Search for the cell housing the specified text and yield its (x, y) center coordinate. 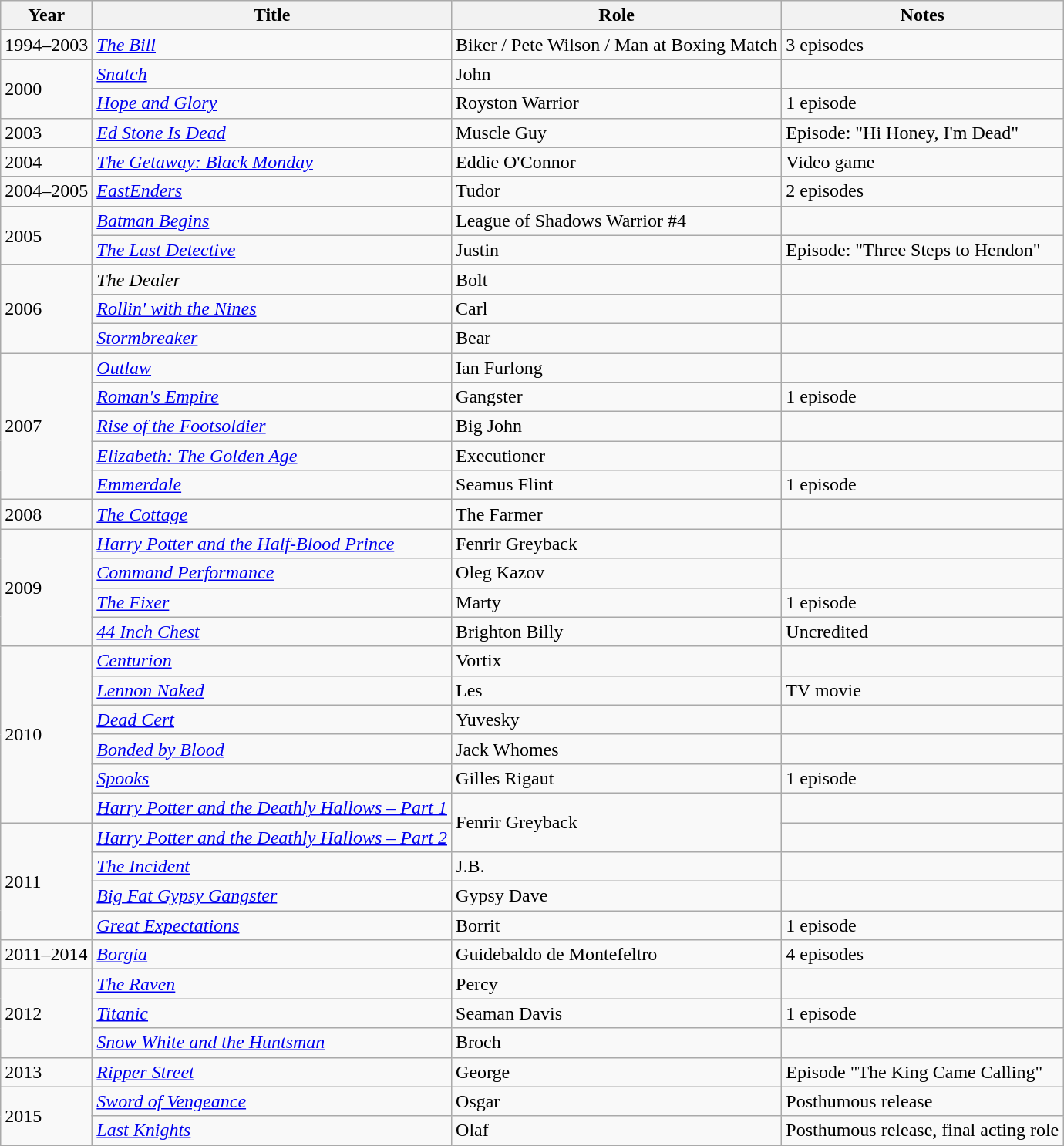
The Incident (272, 867)
Tudor (617, 191)
Executioner (617, 456)
2005 (46, 235)
Year (46, 15)
Uncredited (922, 632)
Episode: "Hi Honey, I'm Dead" (922, 133)
Ian Furlong (617, 368)
Harry Potter and the Half-Blood Prince (272, 544)
2009 (46, 588)
The Dealer (272, 279)
Command Performance (272, 573)
Dead Cert (272, 720)
George (617, 1072)
2003 (46, 133)
Video game (922, 162)
Emmerdale (272, 485)
The Farmer (617, 514)
The Cottage (272, 514)
2011 (46, 881)
2006 (46, 308)
2013 (46, 1072)
Role (617, 15)
The Bill (272, 45)
Titanic (272, 1013)
Broch (617, 1043)
Gangster (617, 397)
Rollin' with the Nines (272, 308)
Biker / Pete Wilson / Man at Boxing Match (617, 45)
Elizabeth: The Golden Age (272, 456)
Big John (617, 426)
Brighton Billy (617, 632)
Seamus Flint (617, 485)
2004–2005 (46, 191)
Snatch (272, 74)
Hope and Glory (272, 103)
Ed Stone Is Dead (272, 133)
Last Knights (272, 1131)
TV movie (922, 690)
2010 (46, 734)
Gilles Rigaut (617, 778)
Title (272, 15)
2011–2014 (46, 955)
3 episodes (922, 45)
Royston Warrior (617, 103)
Snow White and the Huntsman (272, 1043)
Olaf (617, 1131)
Bonded by Blood (272, 749)
Posthumous release, final acting role (922, 1131)
Yuvesky (617, 720)
Great Expectations (272, 925)
Episode: "Three Steps to Hendon" (922, 250)
Percy (617, 984)
Oleg Kazov (617, 573)
44 Inch Chest (272, 632)
J.B. (617, 867)
Spooks (272, 778)
Lennon Naked (272, 690)
4 episodes (922, 955)
2015 (46, 1116)
2000 (46, 89)
2007 (46, 426)
2008 (46, 514)
John (617, 74)
Batman Begins (272, 221)
The Fixer (272, 602)
Borgia (272, 955)
Carl (617, 308)
Bolt (617, 279)
The Last Detective (272, 250)
Harry Potter and the Deathly Hallows – Part 2 (272, 837)
Bear (617, 338)
EastEnders (272, 191)
Gypsy Dave (617, 896)
Guidebaldo de Montefeltro (617, 955)
2004 (46, 162)
Justin (617, 250)
Vortix (617, 661)
Roman's Empire (272, 397)
Eddie O'Connor (617, 162)
Notes (922, 15)
Episode "The King Came Calling" (922, 1072)
Jack Whomes (617, 749)
1994–2003 (46, 45)
Outlaw (272, 368)
2012 (46, 1013)
2 episodes (922, 191)
Marty (617, 602)
Rise of the Footsoldier (272, 426)
Big Fat Gypsy Gangster (272, 896)
Posthumous release (922, 1101)
Stormbreaker (272, 338)
The Raven (272, 984)
Borrit (617, 925)
The Getaway: Black Monday (272, 162)
Sword of Vengeance (272, 1101)
Ripper Street (272, 1072)
Muscle Guy (617, 133)
Harry Potter and the Deathly Hallows – Part 1 (272, 807)
Centurion (272, 661)
Osgar (617, 1101)
Seaman Davis (617, 1013)
Les (617, 690)
League of Shadows Warrior #4 (617, 221)
